Return the [X, Y] coordinate for the center point of the cell that contains the specified text.  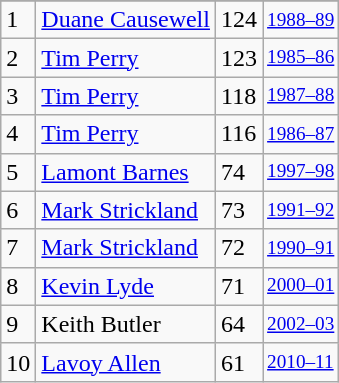
118 [238, 96]
1986–87 [301, 134]
64 [238, 324]
5 [18, 172]
7 [18, 248]
Lamont Barnes [126, 172]
74 [238, 172]
Keith Butler [126, 324]
9 [18, 324]
1 [18, 20]
10 [18, 362]
Lavoy Allen [126, 362]
1985–86 [301, 58]
1987–88 [301, 96]
1990–91 [301, 248]
61 [238, 362]
6 [18, 210]
1988–89 [301, 20]
Kevin Lyde [126, 286]
3 [18, 96]
72 [238, 248]
123 [238, 58]
2010–11 [301, 362]
1991–92 [301, 210]
Duane Causewell [126, 20]
1997–98 [301, 172]
124 [238, 20]
116 [238, 134]
8 [18, 286]
4 [18, 134]
71 [238, 286]
2002–03 [301, 324]
73 [238, 210]
2000–01 [301, 286]
2 [18, 58]
